Provide the (x, y) coordinate of the cell's center where the given text is located.  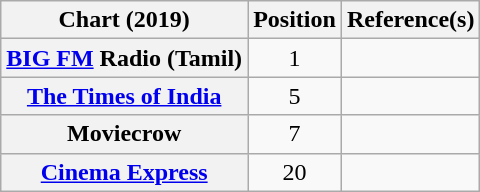
Reference(s) (410, 20)
5 (295, 96)
Moviecrow (124, 134)
Position (295, 20)
20 (295, 172)
BIG FM Radio (Tamil) (124, 58)
1 (295, 58)
Cinema Express (124, 172)
Chart (2019) (124, 20)
7 (295, 134)
The Times of India (124, 96)
